Search for the cell housing the specified text and yield its [x, y] center coordinate. 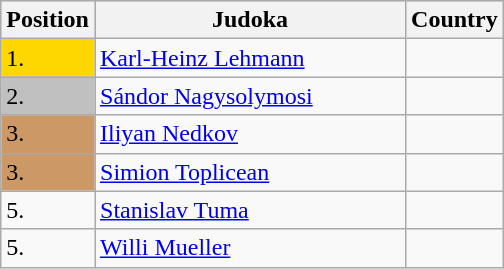
Iliyan Nedkov [250, 134]
Stanislav Tuma [250, 210]
Simion Toplicean [250, 172]
2. [48, 96]
Position [48, 20]
Karl-Heinz Lehmann [250, 58]
Judoka [250, 20]
Willi Mueller [250, 248]
1. [48, 58]
Sándor Nagysolymosi [250, 96]
Country [455, 20]
